Identify which cell holds the provided text, then report its [X, Y] central coordinate. 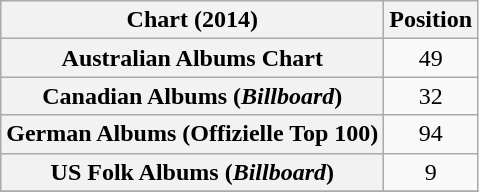
32 [431, 96]
94 [431, 134]
49 [431, 58]
Position [431, 20]
Chart (2014) [192, 20]
9 [431, 172]
US Folk Albums (Billboard) [192, 172]
Australian Albums Chart [192, 58]
Canadian Albums (Billboard) [192, 96]
German Albums (Offizielle Top 100) [192, 134]
